Extract the (x, y) coordinate from the center of the cell holding the provided text.  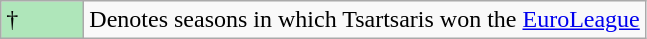
Denotes seasons in which Tsartsaris won the EuroLeague (364, 20)
† (42, 20)
